Detect which cell encompasses the target text, then output its [X, Y] center coordinate. 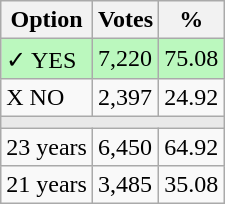
7,220 [125, 59]
21 years [47, 185]
2,397 [125, 97]
64.92 [192, 147]
23 years [47, 147]
Option [47, 20]
35.08 [192, 185]
% [192, 20]
Votes [125, 20]
6,450 [125, 147]
3,485 [125, 185]
24.92 [192, 97]
75.08 [192, 59]
X NO [47, 97]
✓ YES [47, 59]
